Find where the given text appears and provide that cell's center as [x, y] coordinate. 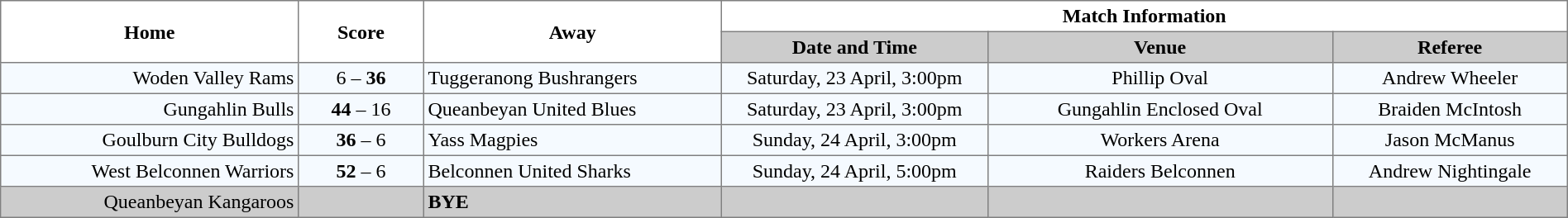
Sunday, 24 April, 5:00pm [854, 171]
Raiders Belconnen [1159, 171]
Andrew Wheeler [1450, 78]
Andrew Nightingale [1450, 171]
Match Information [1145, 17]
Braiden McIntosh [1450, 109]
Queanbeyan Kangaroos [150, 202]
Home [150, 31]
36 – 6 [361, 140]
Workers Arena [1159, 140]
Referee [1450, 47]
Score [361, 31]
Belconnen United Sharks [572, 171]
Gungahlin Enclosed Oval [1159, 109]
Sunday, 24 April, 3:00pm [854, 140]
West Belconnen Warriors [150, 171]
Phillip Oval [1159, 78]
6 – 36 [361, 78]
Goulburn City Bulldogs [150, 140]
Yass Magpies [572, 140]
Jason McManus [1450, 140]
Queanbeyan United Blues [572, 109]
Woden Valley Rams [150, 78]
44 – 16 [361, 109]
Tuggeranong Bushrangers [572, 78]
Venue [1159, 47]
52 – 6 [361, 171]
Gungahlin Bulls [150, 109]
Date and Time [854, 47]
BYE [572, 202]
Away [572, 31]
